Output the [x, y] coordinate of the center of the cell containing the given text.  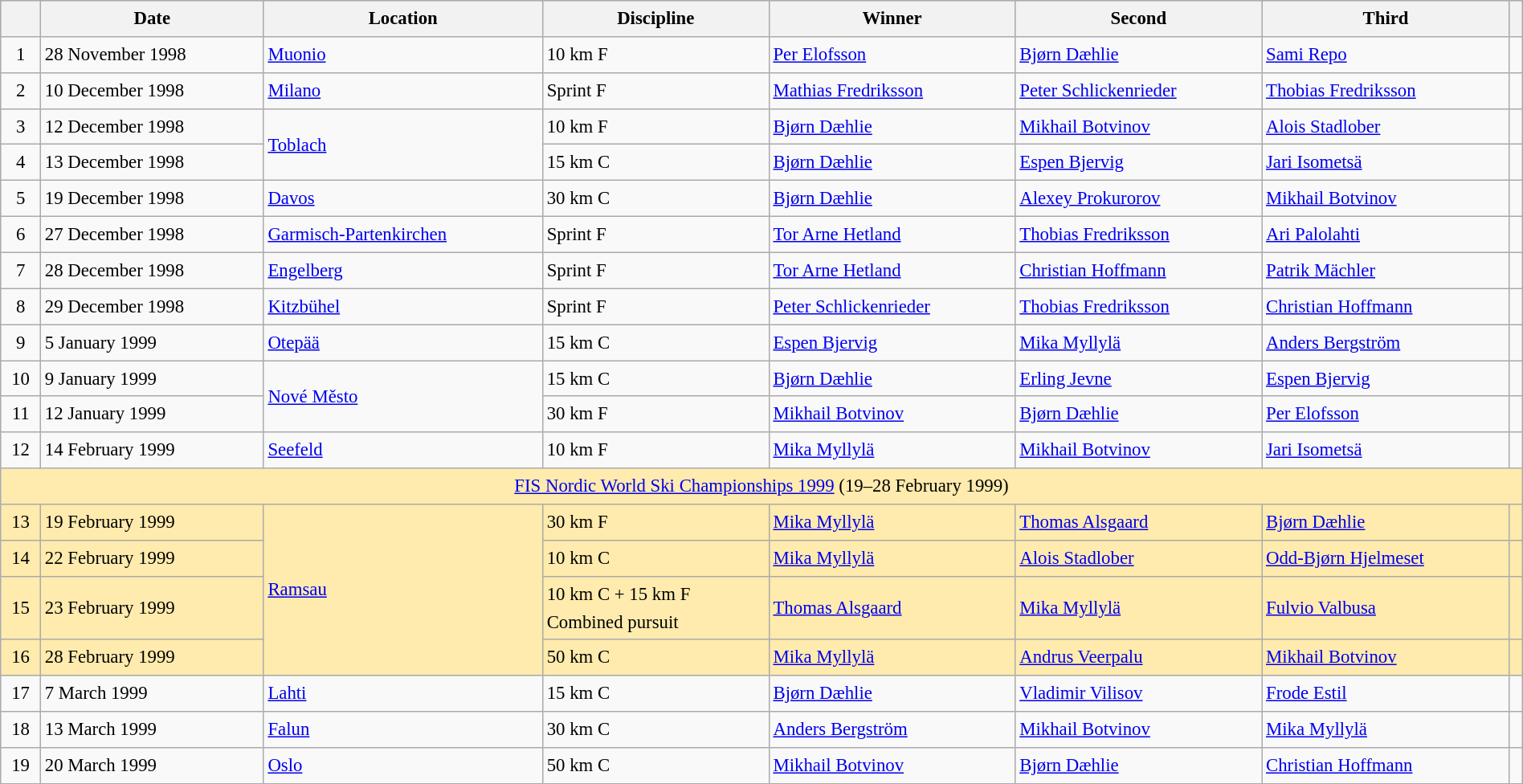
19 [21, 766]
5 January 1999 [152, 342]
14 [21, 559]
Toblach [403, 145]
Vladimir Vilisov [1139, 694]
10 December 1998 [152, 90]
17 [21, 694]
4 [21, 162]
29 December 1998 [152, 307]
7 [21, 270]
19 February 1999 [152, 522]
Sami Repo [1386, 55]
Nové Město [403, 397]
Date [152, 19]
6 [21, 235]
Fulvio Valbusa [1386, 607]
Engelberg [403, 270]
Odd-Bjørn Hjelmeset [1386, 559]
Second [1139, 19]
Milano [403, 90]
13 March 1999 [152, 729]
9 [21, 342]
Mathias Fredriksson [892, 90]
FIS Nordic World Ski Championships 1999 (19–28 February 1999) [761, 487]
12 January 1999 [152, 414]
Winner [892, 19]
23 February 1999 [152, 607]
Ramsau [403, 590]
Discipline [655, 19]
13 [21, 522]
Frode Estil [1386, 694]
Alexey Prokurorov [1139, 199]
Seefeld [403, 450]
28 February 1999 [152, 657]
20 March 1999 [152, 766]
14 February 1999 [152, 450]
Falun [403, 729]
22 February 1999 [152, 559]
8 [21, 307]
3 [21, 127]
11 [21, 414]
Patrik Mächler [1386, 270]
19 December 1998 [152, 199]
15 [21, 607]
Oslo [403, 766]
27 December 1998 [152, 235]
Location [403, 19]
10 km C + 15 km FCombined pursuit [655, 607]
Andrus Veerpalu [1139, 657]
Erling Jevne [1139, 379]
16 [21, 657]
Third [1386, 19]
12 [21, 450]
12 December 1998 [152, 127]
18 [21, 729]
2 [21, 90]
Ari Palolahti [1386, 235]
1 [21, 55]
28 November 1998 [152, 55]
Otepää [403, 342]
Davos [403, 199]
10 km C [655, 559]
9 January 1999 [152, 379]
5 [21, 199]
Garmisch-Partenkirchen [403, 235]
Kitzbühel [403, 307]
Muonio [403, 55]
Lahti [403, 694]
13 December 1998 [152, 162]
10 [21, 379]
7 March 1999 [152, 694]
28 December 1998 [152, 270]
